Locate the cell with the specified text and output its (x, y) center coordinate. 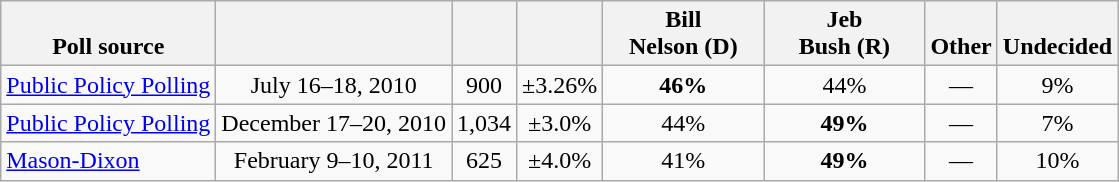
Mason-Dixon (108, 161)
JebBush (R) (844, 34)
February 9–10, 2011 (334, 161)
900 (484, 85)
±3.0% (560, 123)
±4.0% (560, 161)
December 17–20, 2010 (334, 123)
10% (1057, 161)
Undecided (1057, 34)
1,034 (484, 123)
7% (1057, 123)
Poll source (108, 34)
±3.26% (560, 85)
41% (684, 161)
46% (684, 85)
625 (484, 161)
July 16–18, 2010 (334, 85)
Other (961, 34)
9% (1057, 85)
BillNelson (D) (684, 34)
